Find where the given text appears and provide that cell's center as [x, y] coordinate. 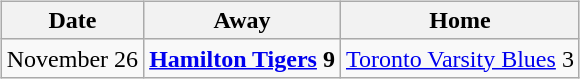
Away [242, 20]
Hamilton Tigers 9 [242, 58]
Home [460, 20]
Toronto Varsity Blues 3 [460, 58]
November 26 [72, 58]
Date [72, 20]
